Pinpoint the cell where the given text exists, returning its (x, y) midpoint coordinate. 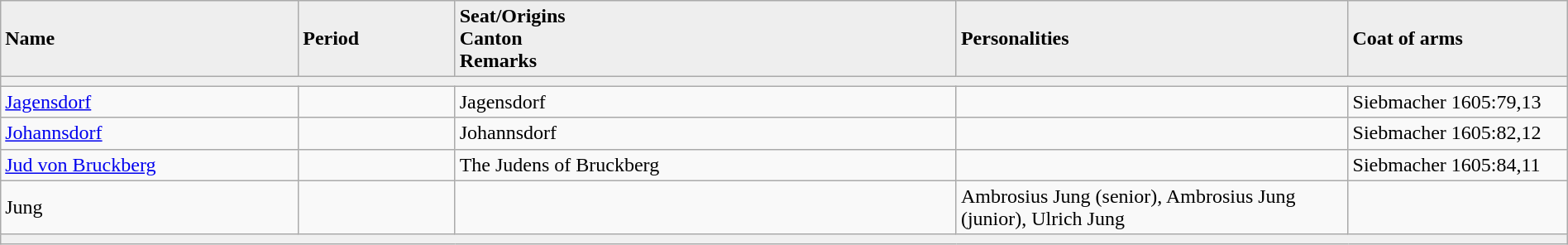
Personalities (1152, 39)
Jud von Bruckberg (150, 165)
Period (377, 39)
Jung (150, 207)
The Judens of Bruckberg (705, 165)
Siebmacher 1605:82,12 (1457, 133)
Coat of arms (1457, 39)
Siebmacher 1605:79,13 (1457, 102)
Seat/Origins Canton Remarks (705, 39)
Ambrosius Jung (senior), Ambrosius Jung (junior), Ulrich Jung (1152, 207)
Siebmacher 1605:84,11 (1457, 165)
Name (150, 39)
